Output the [X, Y] coordinate of the center of the cell containing the given text.  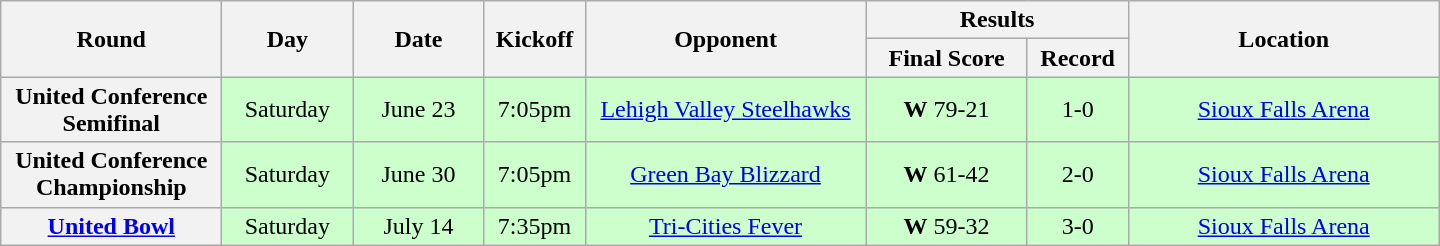
W 59-32 [946, 226]
July 14 [418, 226]
Opponent [726, 39]
United Bowl [112, 226]
W 61-42 [946, 174]
2-0 [1078, 174]
Tri-Cities Fever [726, 226]
United Conference Semifinal [112, 110]
June 23 [418, 110]
1-0 [1078, 110]
Round [112, 39]
3-0 [1078, 226]
Record [1078, 58]
June 30 [418, 174]
W 79-21 [946, 110]
Date [418, 39]
Final Score [946, 58]
7:35pm [534, 226]
United Conference Championship [112, 174]
Day [288, 39]
Green Bay Blizzard [726, 174]
Kickoff [534, 39]
Location [1284, 39]
Lehigh Valley Steelhawks [726, 110]
Results [997, 20]
